Return (X, Y) of the center of cell containing provided text 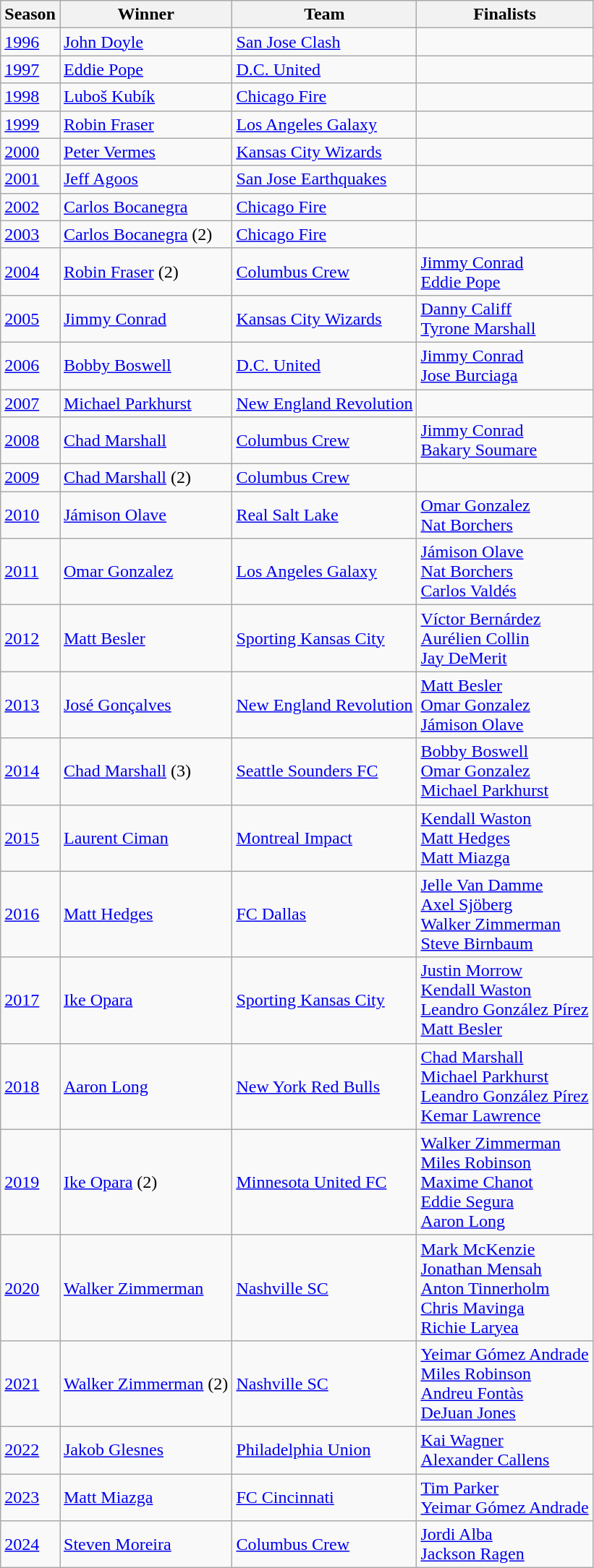
Chad Marshall (145, 441)
Matt Hedges (145, 914)
Michael Parkhurst (145, 403)
2015 (30, 838)
Omar Gonzalez Nat Borchers (505, 515)
Jámison Olave (145, 515)
Philadelphia Union (324, 1450)
2020 (30, 1288)
Kendall Waston Matt Hedges Matt Miazga (505, 838)
Walker Zimmerman (2) (145, 1384)
Yeimar Gómez Andrade Miles Robinson Andreu Fontàs DeJuan Jones (505, 1384)
Chad Marshall (2) (145, 478)
Kai Wagner Alexander Callens (505, 1450)
Víctor Bernárdez Aurélien Collin Jay DeMerit (505, 638)
Team (324, 14)
Danny Califf Tyrone Marshall (505, 318)
Minnesota United FC (324, 1182)
2004 (30, 272)
2022 (30, 1450)
Jimmy Conrad (145, 318)
2007 (30, 403)
Ike Opara (2) (145, 1182)
Walker Zimmerman (145, 1288)
Jordi Alba Jackson Ragen (505, 1544)
1997 (30, 69)
Montreal Impact (324, 838)
Robin Fraser (2) (145, 272)
Ike Opara (145, 1001)
Seattle Sounders FC (324, 771)
FC Cincinnati (324, 1496)
Aaron Long (145, 1086)
Robin Fraser (145, 124)
Winner (145, 14)
2010 (30, 515)
Finalists (505, 14)
2001 (30, 179)
2000 (30, 152)
1999 (30, 124)
Chad Marshall Michael Parkhurst Leandro González Pírez Kemar Lawrence (505, 1086)
Jimmy Conrad Eddie Pope (505, 272)
FC Dallas (324, 914)
Matt Besler (145, 638)
John Doyle (145, 42)
Jimmy Conrad Jose Burciaga (505, 366)
Jelle Van Damme Axel Sjöberg Walker Zimmerman Steve Birnbaum (505, 914)
2012 (30, 638)
2003 (30, 234)
2006 (30, 366)
San Jose Clash (324, 42)
Justin Morrow Kendall Waston Leandro González Pírez Matt Besler (505, 1001)
Omar Gonzalez (145, 572)
Season (30, 14)
Matt Besler Omar Gonzalez Jámison Olave (505, 705)
Mark McKenzie Jonathan Mensah Anton Tinnerholm Chris Mavinga Richie Laryea (505, 1288)
2005 (30, 318)
2016 (30, 914)
2009 (30, 478)
Matt Miazga (145, 1496)
2011 (30, 572)
2023 (30, 1496)
Bobby Boswell Omar Gonzalez Michael Parkhurst (505, 771)
José Gonçalves (145, 705)
Peter Vermes (145, 152)
Real Salt Lake (324, 515)
Walker Zimmerman Miles Robinson Maxime Chanot Eddie Segura Aaron Long (505, 1182)
Eddie Pope (145, 69)
New York Red Bulls (324, 1086)
2017 (30, 1001)
2019 (30, 1182)
Carlos Bocanegra (2) (145, 234)
Tim Parker Yeimar Gómez Andrade (505, 1496)
1998 (30, 97)
Jakob Glesnes (145, 1450)
Steven Moreira (145, 1544)
2024 (30, 1544)
2013 (30, 705)
1996 (30, 42)
Carlos Bocanegra (145, 207)
Luboš Kubík (145, 97)
2014 (30, 771)
Bobby Boswell (145, 366)
2002 (30, 207)
2021 (30, 1384)
Jámison Olave Nat Borchers Carlos Valdés (505, 572)
Jimmy Conrad Bakary Soumare (505, 441)
San Jose Earthquakes (324, 179)
Chad Marshall (3) (145, 771)
2008 (30, 441)
2018 (30, 1086)
Laurent Ciman (145, 838)
Jeff Agoos (145, 179)
